Determine the [x, y] coordinate at the center of the cell enclosing the given text.  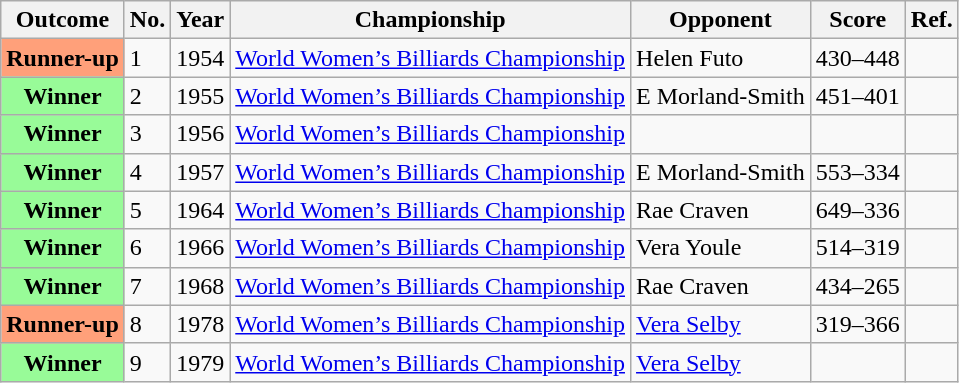
4 [147, 172]
430–448 [858, 58]
Score [858, 20]
1957 [200, 172]
Helen Futo [721, 58]
1956 [200, 134]
649–336 [858, 210]
Year [200, 20]
Opponent [721, 20]
8 [147, 324]
1954 [200, 58]
1979 [200, 362]
1 [147, 58]
No. [147, 20]
1964 [200, 210]
5 [147, 210]
1968 [200, 286]
553–334 [858, 172]
Ref. [932, 20]
2 [147, 96]
319–366 [858, 324]
434–265 [858, 286]
1955 [200, 96]
514–319 [858, 248]
6 [147, 248]
1978 [200, 324]
9 [147, 362]
451–401 [858, 96]
1966 [200, 248]
7 [147, 286]
3 [147, 134]
Outcome [63, 20]
Championship [430, 20]
Vera Youle [721, 248]
